Detect which cell encompasses the target text, then output its (X, Y) center coordinate. 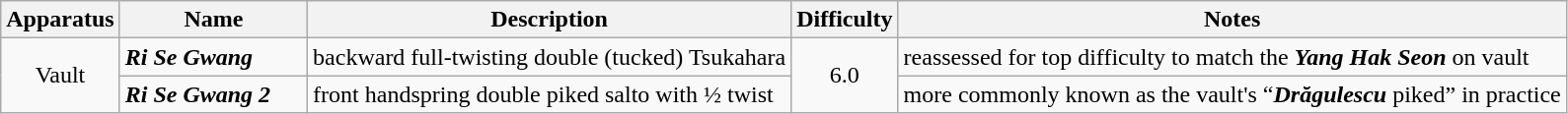
Difficulty (845, 20)
front handspring double piked salto with ½ twist (550, 94)
more commonly known as the vault's “Drăgulescu piked” in practice (1232, 94)
Apparatus (60, 20)
Ri Se Gwang (213, 57)
reassessed for top difficulty to match the Yang Hak Seon on vault (1232, 57)
Vault (60, 76)
Description (550, 20)
6.0 (845, 76)
Notes (1232, 20)
Name (213, 20)
Ri Se Gwang 2 (213, 94)
backward full-twisting double (tucked) Tsukahara (550, 57)
